Detect which cell encompasses the target text, then output its [X, Y] center coordinate. 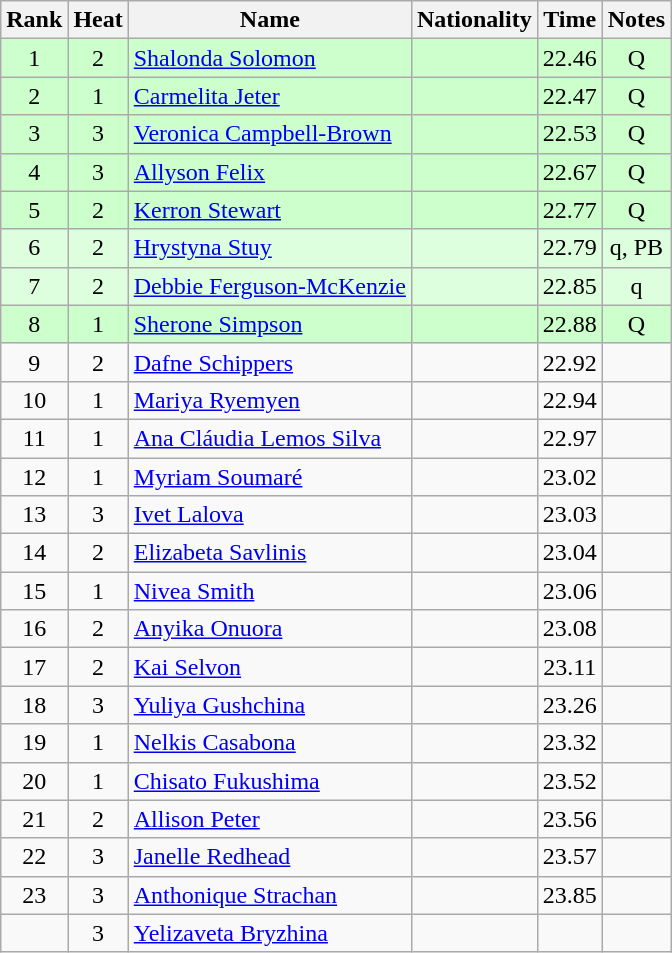
Hrystyna Stuy [270, 248]
18 [34, 705]
14 [34, 553]
q [636, 286]
Ivet Lalova [270, 515]
23 [34, 895]
23.52 [570, 781]
19 [34, 743]
23.57 [570, 857]
17 [34, 667]
15 [34, 591]
Mariya Ryemyen [270, 400]
Debbie Ferguson-McKenzie [270, 286]
Elizabeta Savlinis [270, 553]
Rank [34, 20]
Shalonda Solomon [270, 58]
22.46 [570, 58]
22.97 [570, 438]
Chisato Fukushima [270, 781]
22.47 [570, 96]
23.02 [570, 477]
23.56 [570, 819]
6 [34, 248]
23.85 [570, 895]
Allyson Felix [270, 172]
22.94 [570, 400]
Ana Cláudia Lemos Silva [270, 438]
7 [34, 286]
Veronica Campbell-Brown [270, 134]
Dafne Schippers [270, 362]
23.03 [570, 515]
Carmelita Jeter [270, 96]
Nelkis Casabona [270, 743]
Kai Selvon [270, 667]
9 [34, 362]
23.26 [570, 705]
Sherone Simpson [270, 324]
Yelizaveta Bryzhina [270, 933]
23.06 [570, 591]
Anyika Onuora [270, 629]
q, PB [636, 248]
11 [34, 438]
16 [34, 629]
Anthonique Strachan [270, 895]
Myriam Soumaré [270, 477]
22.77 [570, 210]
23.32 [570, 743]
22.85 [570, 286]
Yuliya Gushchina [270, 705]
23.04 [570, 553]
20 [34, 781]
Nivea Smith [270, 591]
Allison Peter [270, 819]
22.88 [570, 324]
5 [34, 210]
23.11 [570, 667]
Kerron Stewart [270, 210]
22.67 [570, 172]
Name [270, 20]
22.53 [570, 134]
22.92 [570, 362]
23.08 [570, 629]
22 [34, 857]
22.79 [570, 248]
8 [34, 324]
10 [34, 400]
13 [34, 515]
4 [34, 172]
Heat [98, 20]
12 [34, 477]
21 [34, 819]
Time [570, 20]
Notes [636, 20]
Janelle Redhead [270, 857]
Nationality [474, 20]
